Extract the [x, y] coordinate from the center of the cell holding the provided text.  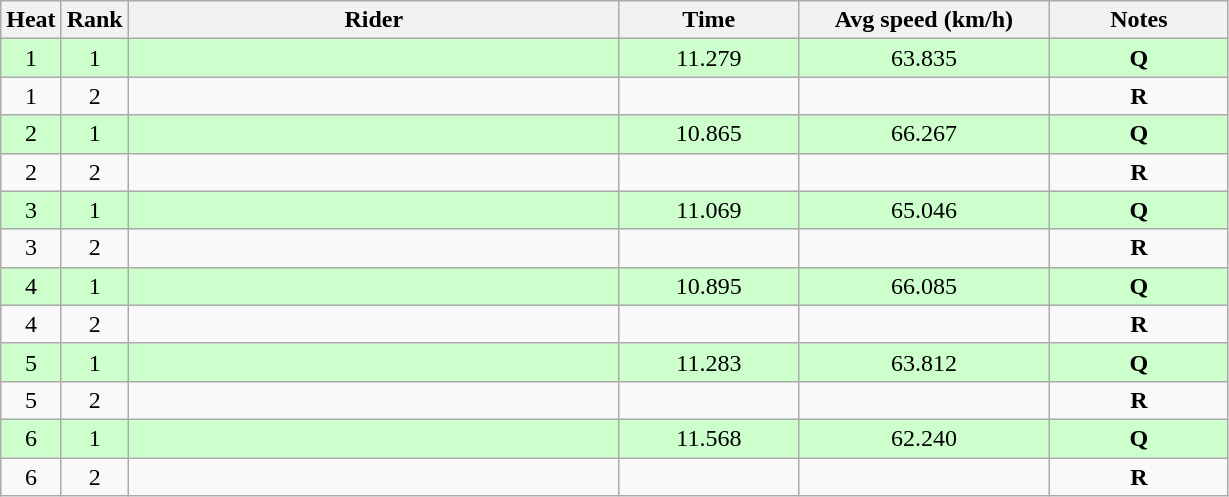
11.279 [708, 58]
66.085 [924, 286]
63.812 [924, 362]
Heat [31, 20]
Avg speed (km/h) [924, 20]
11.069 [708, 210]
10.895 [708, 286]
11.283 [708, 362]
66.267 [924, 134]
Notes [1138, 20]
Rank [94, 20]
62.240 [924, 438]
Time [708, 20]
63.835 [924, 58]
Rider [374, 20]
65.046 [924, 210]
10.865 [708, 134]
11.568 [708, 438]
